Locate the cell with the specified text and output its (X, Y) center coordinate. 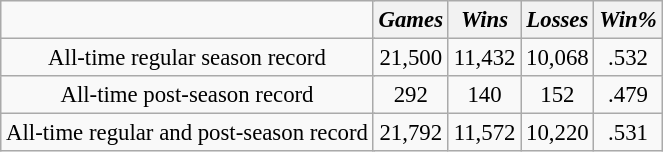
Losses (558, 20)
Win% (628, 20)
152 (558, 95)
11,432 (484, 58)
292 (410, 95)
.479 (628, 95)
10,068 (558, 58)
21,792 (410, 133)
All-time regular and post-season record (187, 133)
21,500 (410, 58)
Games (410, 20)
All-time regular season record (187, 58)
10,220 (558, 133)
11,572 (484, 133)
.531 (628, 133)
.532 (628, 58)
140 (484, 95)
Wins (484, 20)
All-time post-season record (187, 95)
